Provide the (x, y) coordinate of the cell's center where the given text is located.  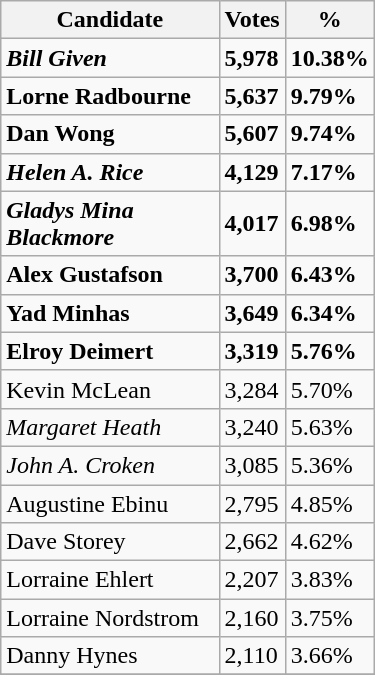
6.34% (330, 313)
Lorraine Ehlert (110, 580)
Gladys Mina Blackmore (110, 224)
2,795 (252, 503)
6.43% (330, 275)
9.79% (330, 96)
4,129 (252, 172)
3,319 (252, 351)
Danny Hynes (110, 656)
Bill Given (110, 58)
2,207 (252, 580)
Candidate (110, 20)
Dan Wong (110, 134)
3.66% (330, 656)
Elroy Deimert (110, 351)
3.75% (330, 618)
3,085 (252, 465)
5.63% (330, 427)
Margaret Heath (110, 427)
5.36% (330, 465)
3,700 (252, 275)
John A. Croken (110, 465)
2,110 (252, 656)
5.76% (330, 351)
Lorne Radbourne (110, 96)
2,662 (252, 542)
Kevin McLean (110, 389)
% (330, 20)
Lorraine Nordstrom (110, 618)
4,017 (252, 224)
Dave Storey (110, 542)
Augustine Ebinu (110, 503)
7.17% (330, 172)
Alex Gustafson (110, 275)
Helen A. Rice (110, 172)
3.83% (330, 580)
10.38% (330, 58)
2,160 (252, 618)
4.85% (330, 503)
3,649 (252, 313)
Votes (252, 20)
Yad Minhas (110, 313)
3,240 (252, 427)
5,978 (252, 58)
5,607 (252, 134)
5,637 (252, 96)
3,284 (252, 389)
9.74% (330, 134)
5.70% (330, 389)
6.98% (330, 224)
4.62% (330, 542)
